Locate the cell with the specified text and output its (x, y) center coordinate. 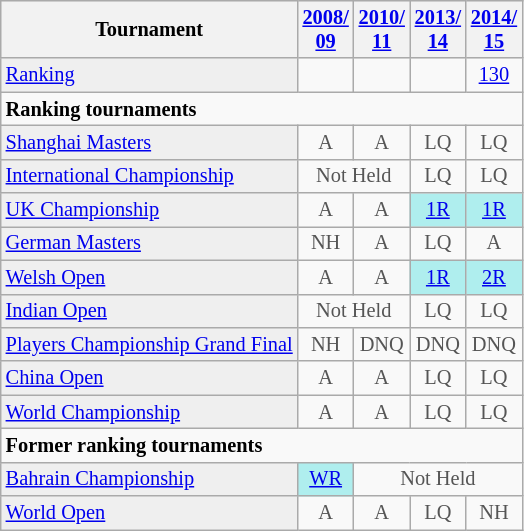
International Championship (150, 176)
UK Championship (150, 210)
German Masters (150, 243)
Players Championship Grand Final (150, 344)
Ranking tournaments (262, 109)
China Open (150, 378)
Indian Open (150, 311)
Ranking (150, 75)
2014/15 (494, 29)
2010/11 (382, 29)
2R (494, 277)
World Open (150, 513)
Welsh Open (150, 277)
Shanghai Masters (150, 142)
World Championship (150, 412)
2008/09 (326, 29)
Bahrain Championship (150, 479)
Former ranking tournaments (262, 445)
2013/14 (438, 29)
130 (494, 75)
WR (326, 479)
Tournament (150, 29)
